Identify which cell holds the provided text, then report its [X, Y] central coordinate. 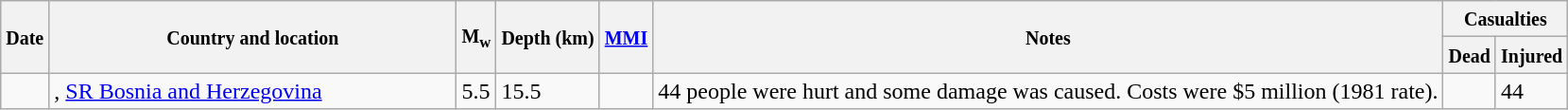
Date [25, 37]
44 people were hurt and some damage was caused. Costs were $5 million (1981 rate). [1048, 91]
Country and location [253, 37]
Casualties [1506, 19]
Depth (km) [548, 37]
, SR Bosnia and Herzegovina [253, 91]
Injured [1531, 55]
Notes [1048, 37]
5.5 [476, 91]
15.5 [548, 91]
MMI [626, 37]
Mw [476, 37]
44 [1531, 91]
Dead [1470, 55]
